For the text-containing cell, return its midpoint in [X, Y] coordinate format. 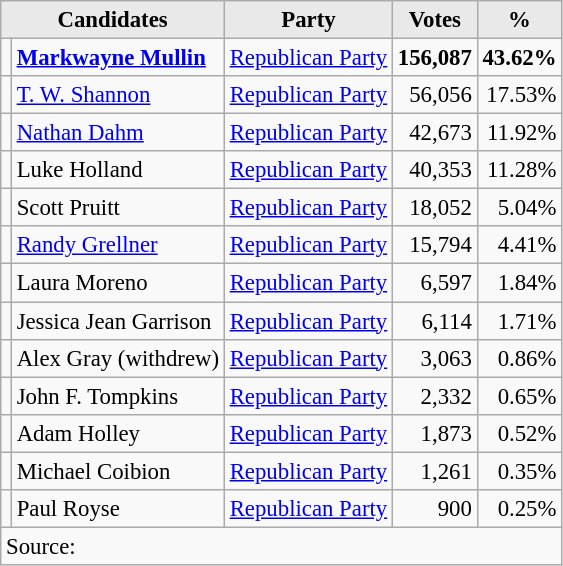
3,063 [436, 358]
Scott Pruitt [118, 208]
1,261 [436, 471]
11.92% [520, 133]
Source: [282, 546]
42,673 [436, 133]
Laura Moreno [118, 283]
Party [308, 20]
Alex Gray (withdrew) [118, 358]
5.04% [520, 208]
0.52% [520, 433]
6,114 [436, 321]
1,873 [436, 433]
T. W. Shannon [118, 95]
56,056 [436, 95]
43.62% [520, 58]
0.35% [520, 471]
0.25% [520, 509]
Nathan Dahm [118, 133]
Luke Holland [118, 170]
11.28% [520, 170]
0.86% [520, 358]
Votes [436, 20]
6,597 [436, 283]
0.65% [520, 396]
Paul Royse [118, 509]
18,052 [436, 208]
% [520, 20]
John F. Tompkins [118, 396]
Randy Grellner [118, 245]
17.53% [520, 95]
15,794 [436, 245]
Adam Holley [118, 433]
40,353 [436, 170]
Michael Coibion [118, 471]
900 [436, 509]
Candidates [113, 20]
Jessica Jean Garrison [118, 321]
4.41% [520, 245]
1.84% [520, 283]
2,332 [436, 396]
Markwayne Mullin [118, 58]
1.71% [520, 321]
156,087 [436, 58]
